Locate the cell with the specified text and output its [X, Y] center coordinate. 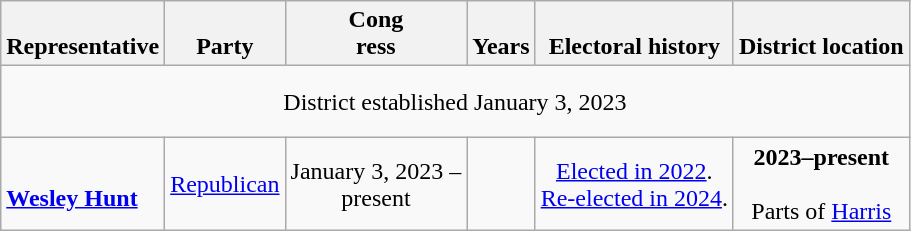
District location [821, 34]
Years [501, 34]
Party [225, 34]
Representative [83, 34]
Congress [376, 34]
Elected in 2022.Re-elected in 2024. [634, 184]
2023–presentParts of Harris [821, 184]
Electoral history [634, 34]
Republican [225, 184]
January 3, 2023 –present [376, 184]
District established January 3, 2023 [455, 102]
Wesley Hunt [83, 184]
